From the cell containing the given text, extract its center point as [x, y] coordinate. 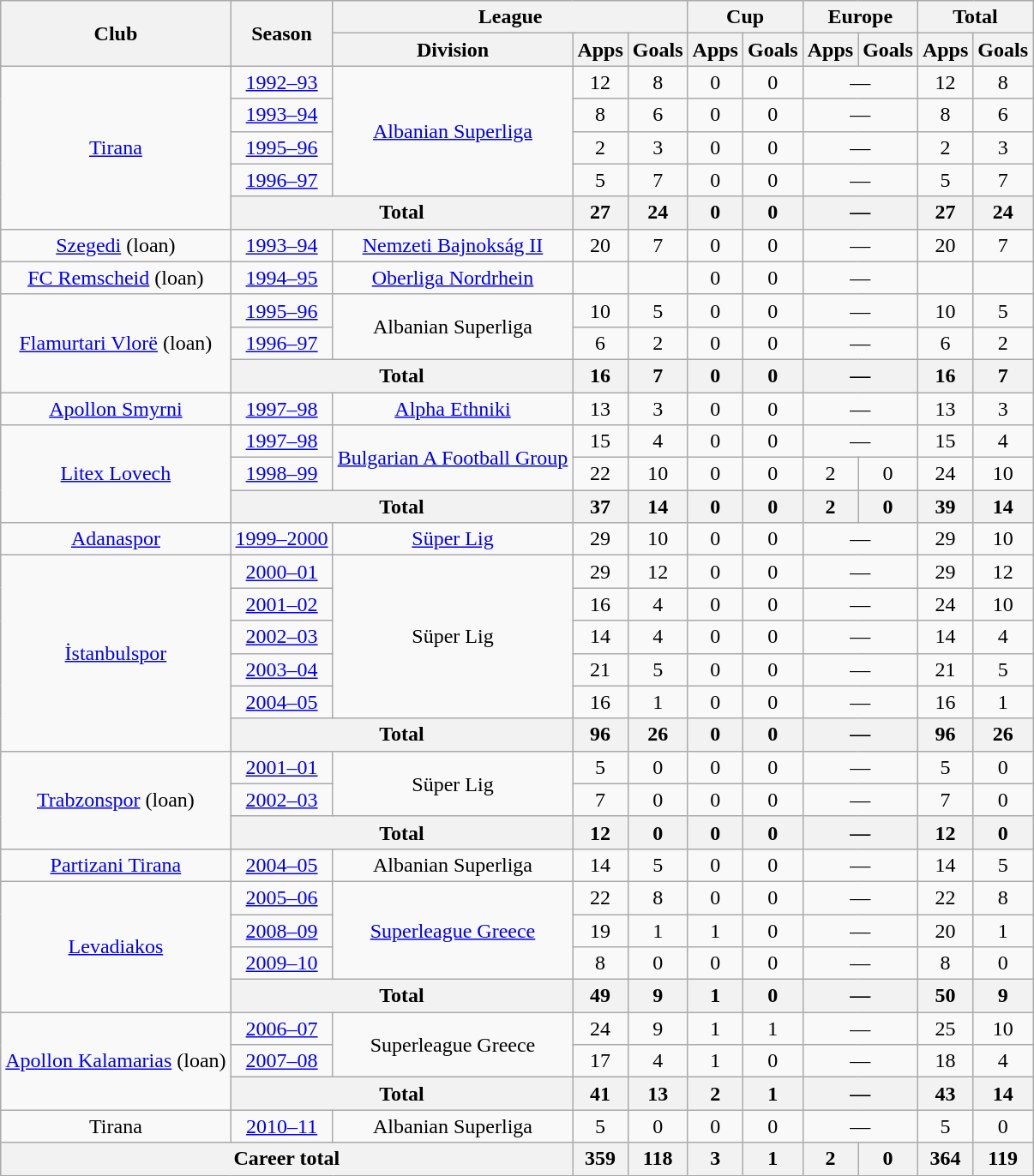
İstanbulspor [116, 653]
2009–10 [281, 963]
2001–02 [281, 604]
118 [658, 1159]
Adanaspor [116, 539]
Litex Lovech [116, 474]
Alpha Ethniki [453, 409]
25 [945, 1029]
1999–2000 [281, 539]
Apollon Smyrni [116, 409]
2005–06 [281, 897]
Oberliga Nordrhein [453, 278]
37 [600, 507]
19 [600, 930]
Season [281, 33]
2006–07 [281, 1029]
FC Remscheid (loan) [116, 278]
2000–01 [281, 572]
119 [1003, 1159]
2008–09 [281, 930]
Europe [860, 17]
2010–11 [281, 1126]
Bulgarian A Football Group [453, 458]
50 [945, 996]
Flamurtari Vlorë (loan) [116, 343]
359 [600, 1159]
39 [945, 507]
1998–99 [281, 474]
49 [600, 996]
Szegedi (loan) [116, 245]
364 [945, 1159]
Club [116, 33]
18 [945, 1061]
League [510, 17]
17 [600, 1061]
43 [945, 1094]
2001–01 [281, 767]
Division [453, 50]
Nemzeti Bajnokság II [453, 245]
Apollon Kalamarias (loan) [116, 1061]
Trabzonspor (loan) [116, 800]
Cup [745, 17]
Levadiakos [116, 946]
1994–95 [281, 278]
Partizani Tirana [116, 865]
1992–93 [281, 82]
2003–04 [281, 669]
2007–08 [281, 1061]
41 [600, 1094]
Career total [286, 1159]
